Find where the given text appears and provide that cell's center as [X, Y] coordinate. 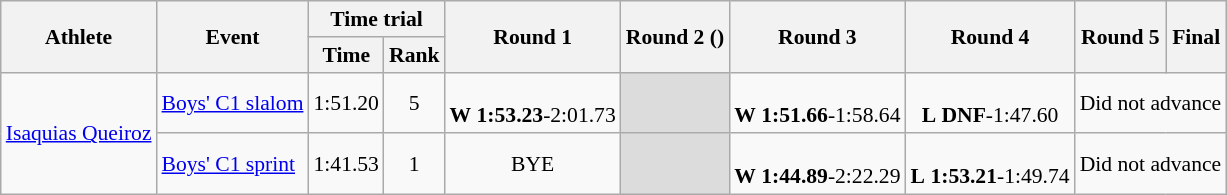
W 1:44.89-2:22.29 [817, 164]
1 [414, 164]
Time trial [376, 19]
BYE [533, 164]
Rank [414, 55]
Event [233, 36]
Final [1196, 36]
L 1:53.21-1:49.74 [990, 164]
1:41.53 [346, 164]
Round 3 [817, 36]
L DNF-1:47.60 [990, 102]
1:51.20 [346, 102]
5 [414, 102]
Athlete [79, 36]
Round 4 [990, 36]
Boys' C1 slalom [233, 102]
Boys' C1 sprint [233, 164]
Round 2 () [675, 36]
W 1:51.66-1:58.64 [817, 102]
W 1:53.23-2:01.73 [533, 102]
Round 1 [533, 36]
Isaquias Queiroz [79, 133]
Round 5 [1121, 36]
Time [346, 55]
